Return the [x, y] coordinate for the center point of the cell that contains the specified text.  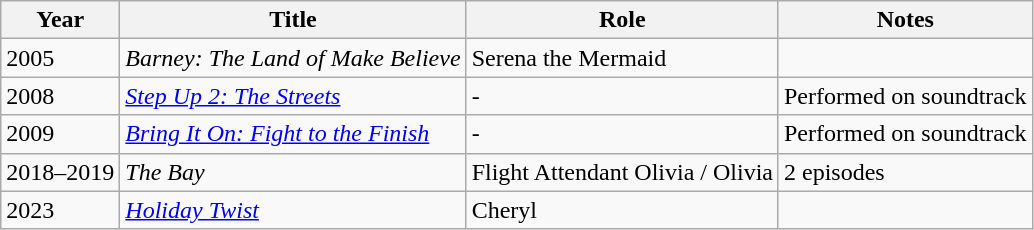
Serena the Mermaid [622, 58]
Title [293, 20]
2008 [60, 96]
Notes [905, 20]
Year [60, 20]
2018–2019 [60, 172]
Role [622, 20]
Cheryl [622, 210]
Step Up 2: The Streets [293, 96]
Flight Attendant Olivia / Olivia [622, 172]
2005 [60, 58]
2009 [60, 134]
2 episodes [905, 172]
The Bay [293, 172]
Barney: The Land of Make Believe [293, 58]
2023 [60, 210]
Bring It On: Fight to the Finish [293, 134]
Holiday Twist [293, 210]
